Provide the [x, y] coordinate of the cell's center where the given text is located.  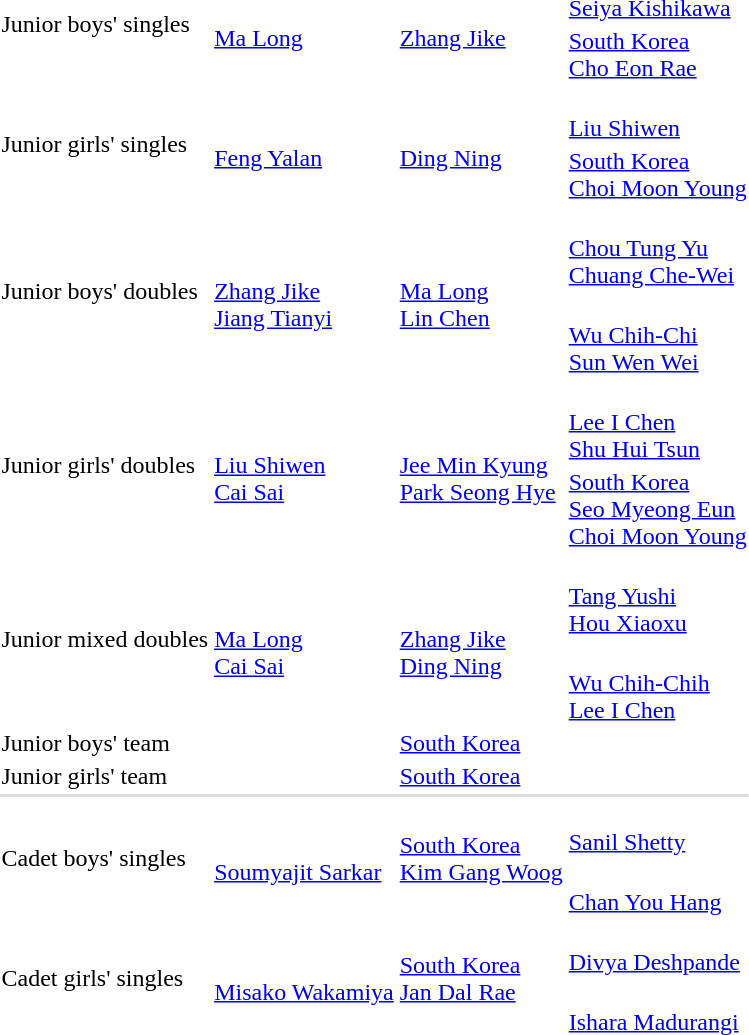
South KoreaCho Eon Rae [658, 54]
Divya Deshpande [658, 948]
Soumyajit Sarkar [304, 858]
Wu Chih-ChihLee I Chen [658, 683]
South KoreaSeo Myeong EunChoi Moon Young [658, 509]
Junior girls' team [105, 776]
Ma LongLin Chen [481, 292]
Wu Chih-ChiSun Wen Wei [658, 335]
Lee I ChenShu Hui Tsun [658, 422]
Junior girls' doubles [105, 466]
Junior mixed doubles [105, 640]
Ding Ning [481, 144]
Liu ShiwenCai Sai [304, 466]
Zhang JikeDing Ning [481, 640]
Zhang JikeJiang Tianyi [304, 292]
Junior girls' singles [105, 144]
Feng Yalan [304, 144]
Chou Tung YuChuang Che-Wei [658, 248]
Junior boys' doubles [105, 292]
Chan You Hang [658, 888]
Ma LongCai Sai [304, 640]
South KoreaKim Gang Woog [481, 858]
Tang YushiHou Xiaoxu [658, 596]
Cadet boys' singles [105, 858]
Sanil Shetty [658, 828]
Liu Shiwen [658, 114]
South KoreaChoi Moon Young [658, 174]
Jee Min KyungPark Seong Hye [481, 466]
Junior boys' team [105, 743]
